Return [x, y] of the center of cell containing provided text 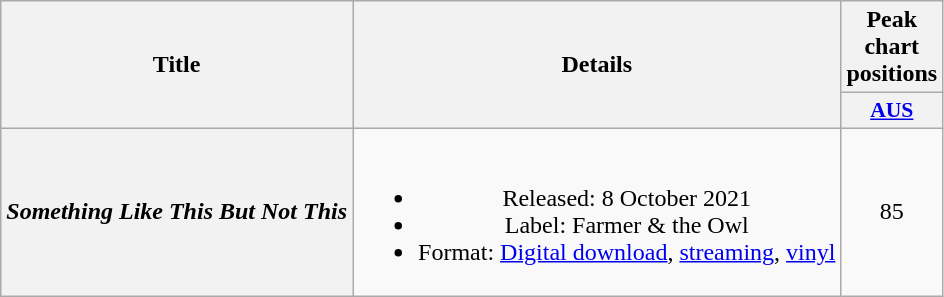
Peak chart positions [892, 47]
Details [597, 65]
85 [892, 212]
Title [177, 65]
Something Like This But Not This [177, 212]
Released: 8 October 2021Label: Farmer & the OwlFormat: Digital download, streaming, vinyl [597, 212]
AUS [892, 111]
